Determine the (x, y) coordinate at the center of the cell enclosing the given text.  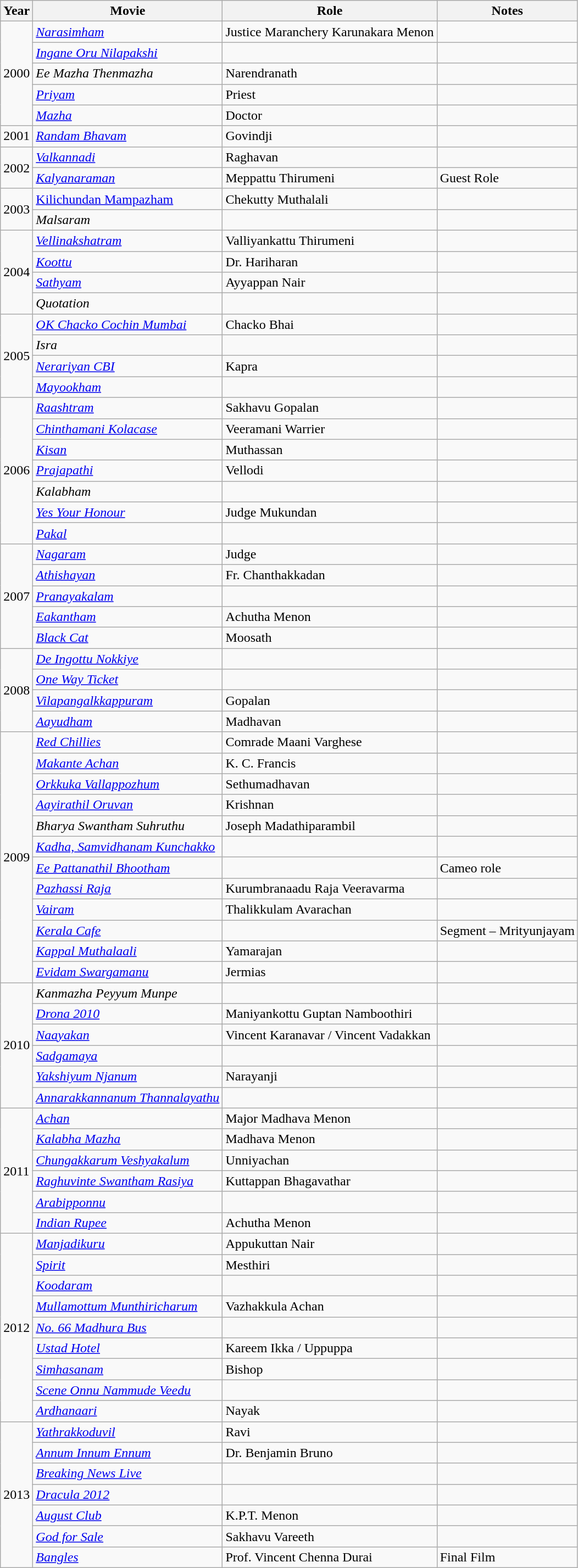
Bangles (127, 1557)
Prajapathi (127, 471)
Eakantham (127, 617)
Ustad Hotel (127, 1348)
Black Cat (127, 638)
Ayyappan Nair (330, 283)
2005 (16, 356)
Thalikkulam Avarachan (330, 909)
Kurumbranaadu Raja Veeravarma (330, 888)
Nerariyan CBI (127, 366)
Notes (507, 11)
Pakal (127, 533)
Kisan (127, 450)
Doctor (330, 115)
Orkkuka Vallappozhum (127, 784)
De Ingottu Nokkiye (127, 659)
Aayirathil Oruvan (127, 805)
Breaking News Live (127, 1474)
2000 (16, 74)
One Way Ticket (127, 680)
Prof. Vincent Chenna Durai (330, 1557)
Sakhavu Vareeth (330, 1536)
Kalabha Mazha (127, 1139)
Krishnan (330, 805)
Veeramani Warrier (330, 429)
Valkannadi (127, 157)
August Club (127, 1515)
Narayanji (330, 1077)
Dr. Benjamin Bruno (330, 1453)
Muthassan (330, 450)
Yes Your Honour (127, 512)
Ingane Oru Nilapakshi (127, 53)
Kadha, Samvidhanam Kunchakko (127, 847)
Vilapangalkkappuram (127, 701)
Ravi (330, 1432)
Vazhakkula Achan (330, 1307)
Kareem Ikka / Uppuppa (330, 1348)
Bharya Swantham Suhruthu (127, 826)
Red Chillies (127, 742)
Vellodi (330, 471)
Kalabham (127, 491)
Comrade Maani Varghese (330, 742)
Drona 2010 (127, 1014)
Jermias (330, 972)
Koodaram (127, 1286)
Priyam (127, 94)
Madhava Menon (330, 1139)
Judge Mukundan (330, 512)
Kappal Muthalaali (127, 951)
Manjadikuru (127, 1244)
Meppattu Thirumeni (330, 178)
Appukuttan Nair (330, 1244)
God for Sale (127, 1536)
Simhasanam (127, 1369)
Bishop (330, 1369)
Pazhassi Raja (127, 888)
Mayookham (127, 387)
Spirit (127, 1264)
Randam Bhavam (127, 136)
Ardhanaari (127, 1411)
2008 (16, 690)
Arabipponnu (127, 1202)
Mullamottum Munthiricharum (127, 1307)
Koottu (127, 262)
Sathyam (127, 283)
Justice Maranchery Karunakara Menon (330, 32)
Quotation (127, 304)
Chungakkarum Veshyakalum (127, 1160)
K. C. Francis (330, 763)
Joseph Madathiparambil (330, 826)
Dr. Hariharan (330, 262)
Annarakkannanum Thannalayathu (127, 1097)
2013 (16, 1494)
2010 (16, 1045)
Sethumadhavan (330, 784)
Role (330, 11)
Mesthiri (330, 1264)
Chacko Bhai (330, 324)
Cameo role (507, 867)
No. 66 Madhura Bus (127, 1328)
Raashtram (127, 408)
Final Film (507, 1557)
Sadgamaya (127, 1056)
2004 (16, 272)
Narendranath (330, 74)
OK Chacko Cochin Mumbai (127, 324)
Malsaram (127, 220)
2007 (16, 596)
Unniyachan (330, 1160)
Aayudham (127, 721)
Ee Mazha Thenmazha (127, 74)
2011 (16, 1171)
Major Madhava Menon (330, 1118)
Dracula 2012 (127, 1494)
Scene Onnu Nammude Veedu (127, 1390)
K.P.T. Menon (330, 1515)
Year (16, 11)
Kapra (330, 366)
Makante Achan (127, 763)
Guest Role (507, 178)
2001 (16, 136)
Valliyankattu Thirumeni (330, 240)
Nayak (330, 1411)
Madhavan (330, 721)
Priest (330, 94)
2012 (16, 1328)
Naayakan (127, 1035)
2006 (16, 471)
Narasimham (127, 32)
Athishayan (127, 575)
Kanmazha Peyyum Munpe (127, 993)
Movie (127, 11)
Judge (330, 554)
Chinthamani Kolacase (127, 429)
Kuttappan Bhagavathar (330, 1181)
Fr. Chanthakkadan (330, 575)
Yathrakkoduvil (127, 1432)
Vairam (127, 909)
Kalyanaraman (127, 178)
Moosath (330, 638)
Gopalan (330, 701)
Annum Innum Ennum (127, 1453)
Raghuvinte Swantham Rasiya (127, 1181)
Vellinakshatram (127, 240)
Kerala Cafe (127, 931)
Mazha (127, 115)
Evidam Swargamanu (127, 972)
Isra (127, 345)
Kilichundan Mampazham (127, 199)
Nagaram (127, 554)
Govindji (330, 136)
2003 (16, 209)
Yakshiyum Njanum (127, 1077)
Indian Rupee (127, 1223)
Yamarajan (330, 951)
Chekutty Muthalali (330, 199)
Vincent Karanavar / Vincent Vadakkan (330, 1035)
2002 (16, 167)
Maniyankottu Guptan Namboothiri (330, 1014)
Segment – Mrityunjayam (507, 931)
Sakhavu Gopalan (330, 408)
Raghavan (330, 157)
Pranayakalam (127, 596)
Ee Pattanathil Bhootham (127, 867)
Achan (127, 1118)
2009 (16, 858)
